Provide the [X, Y] coordinate of the cell's center where the given text is located.  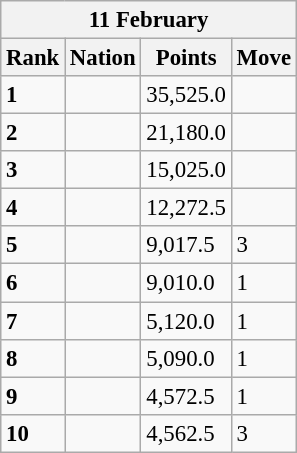
21,180.0 [186, 133]
35,525.0 [186, 95]
2 [33, 133]
9,010.0 [186, 283]
4,562.5 [186, 433]
4 [33, 208]
7 [33, 321]
5,120.0 [186, 321]
Move [264, 58]
Points [186, 58]
10 [33, 433]
12,272.5 [186, 208]
4,572.5 [186, 396]
Nation [103, 58]
9,017.5 [186, 245]
11 February [149, 20]
6 [33, 283]
15,025.0 [186, 170]
5,090.0 [186, 358]
8 [33, 358]
9 [33, 396]
5 [33, 245]
Rank [33, 58]
